Output the [x, y] coordinate of the center of the cell containing the given text.  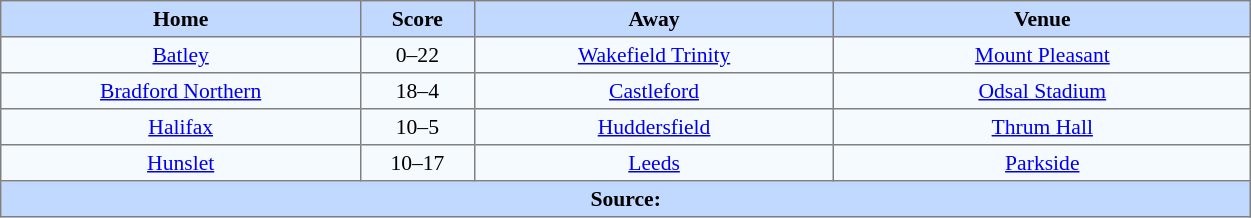
Venue [1042, 19]
Batley [181, 55]
Halifax [181, 127]
10–17 [418, 163]
18–4 [418, 91]
Leeds [654, 163]
10–5 [418, 127]
Score [418, 19]
Source: [626, 199]
Away [654, 19]
Castleford [654, 91]
Wakefield Trinity [654, 55]
Home [181, 19]
0–22 [418, 55]
Mount Pleasant [1042, 55]
Thrum Hall [1042, 127]
Odsal Stadium [1042, 91]
Parkside [1042, 163]
Bradford Northern [181, 91]
Huddersfield [654, 127]
Hunslet [181, 163]
